Output the [X, Y] coordinate of the center of the cell containing the given text.  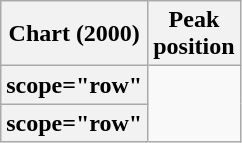
Peakposition [194, 34]
Chart (2000) [74, 34]
